Provide the [X, Y] coordinate of the cell's center where the given text is located.  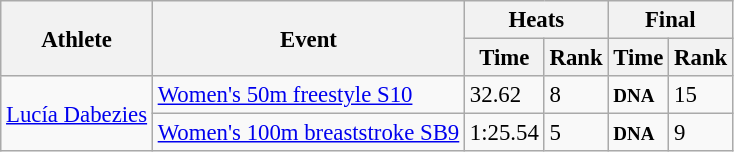
Athlete [77, 38]
5 [576, 133]
8 [576, 95]
Women's 50m freestyle S10 [308, 95]
Lucía Dabezies [77, 114]
Heats [536, 20]
Women's 100m breaststroke SB9 [308, 133]
1:25.54 [505, 133]
Final [670, 20]
9 [701, 133]
Event [308, 38]
32.62 [505, 95]
15 [701, 95]
